For the text-containing cell, return its midpoint in [x, y] coordinate format. 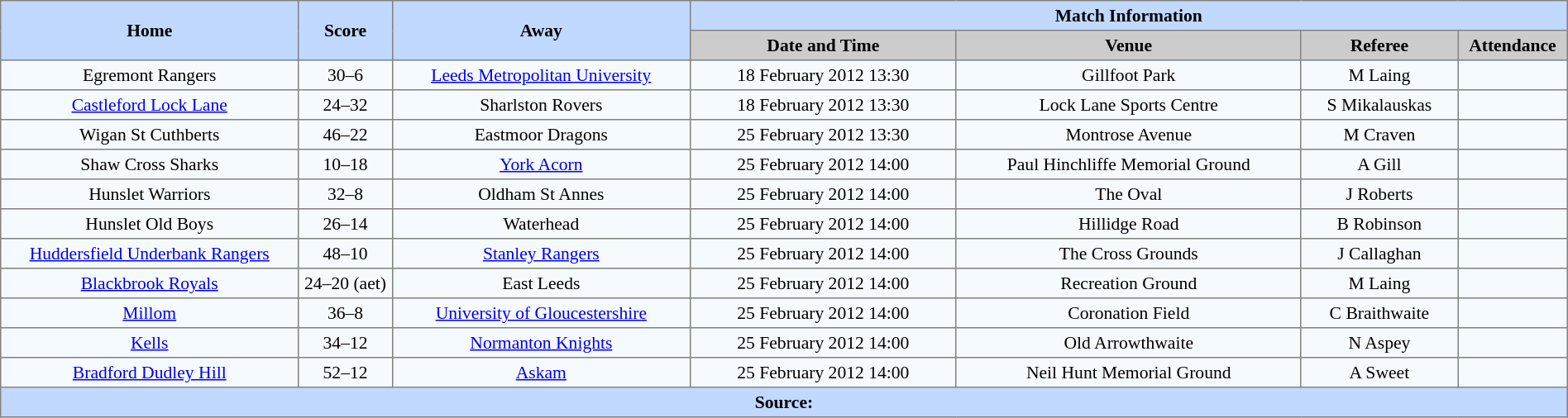
Gillfoot Park [1128, 75]
Coronation Field [1128, 313]
46–22 [346, 135]
Date and Time [823, 45]
Referee [1379, 45]
34–12 [346, 343]
Attendance [1513, 45]
The Oval [1128, 194]
Eastmoor Dragons [541, 135]
Castleford Lock Lane [150, 105]
The Cross Grounds [1128, 254]
A Sweet [1379, 373]
Sharlston Rovers [541, 105]
30–6 [346, 75]
Hunslet Warriors [150, 194]
Huddersfield Underbank Rangers [150, 254]
Oldham St Annes [541, 194]
Egremont Rangers [150, 75]
Bradford Dudley Hill [150, 373]
Montrose Avenue [1128, 135]
Source: [784, 402]
A Gill [1379, 164]
York Acorn [541, 164]
East Leeds [541, 283]
32–8 [346, 194]
Away [541, 31]
Askam [541, 373]
J Roberts [1379, 194]
10–18 [346, 164]
S Mikalauskas [1379, 105]
M Craven [1379, 135]
Leeds Metropolitan University [541, 75]
26–14 [346, 224]
University of Gloucestershire [541, 313]
Hillidge Road [1128, 224]
25 February 2012 13:30 [823, 135]
Wigan St Cuthberts [150, 135]
Millom [150, 313]
C Braithwaite [1379, 313]
52–12 [346, 373]
24–20 (aet) [346, 283]
Old Arrowthwaite [1128, 343]
Home [150, 31]
Score [346, 31]
N Aspey [1379, 343]
Paul Hinchliffe Memorial Ground [1128, 164]
Lock Lane Sports Centre [1128, 105]
24–32 [346, 105]
Waterhead [541, 224]
B Robinson [1379, 224]
Kells [150, 343]
Recreation Ground [1128, 283]
48–10 [346, 254]
Normanton Knights [541, 343]
Venue [1128, 45]
Hunslet Old Boys [150, 224]
Neil Hunt Memorial Ground [1128, 373]
Match Information [1128, 16]
Blackbrook Royals [150, 283]
36–8 [346, 313]
J Callaghan [1379, 254]
Stanley Rangers [541, 254]
Shaw Cross Sharks [150, 164]
